Determine the (x, y) coordinate at the center of the cell enclosing the given text.  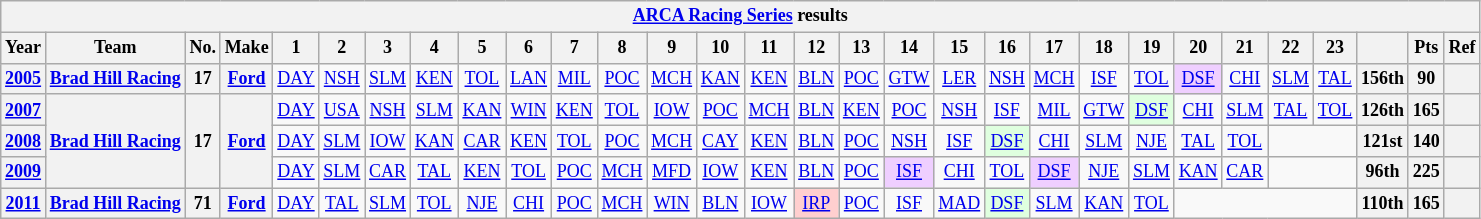
140 (1426, 140)
Ref (1462, 48)
90 (1426, 78)
Pts (1426, 48)
71 (202, 204)
9 (672, 48)
19 (1152, 48)
18 (1104, 48)
11 (769, 48)
3 (388, 48)
12 (816, 48)
15 (960, 48)
2007 (24, 110)
LAN (529, 78)
LER (960, 78)
8 (622, 48)
110th (1383, 204)
2008 (24, 140)
23 (1334, 48)
6 (529, 48)
No. (202, 48)
IRP (816, 204)
16 (1008, 48)
1 (296, 48)
4 (434, 48)
MAD (960, 204)
USA (342, 110)
ARCA Racing Series results (740, 16)
CAY (720, 140)
156th (1383, 78)
2 (342, 48)
2005 (24, 78)
20 (1198, 48)
13 (861, 48)
121st (1383, 140)
22 (1291, 48)
Make (246, 48)
225 (1426, 172)
5 (482, 48)
96th (1383, 172)
126th (1383, 110)
21 (1245, 48)
MFD (672, 172)
10 (720, 48)
14 (909, 48)
Team (115, 48)
7 (574, 48)
2011 (24, 204)
Year (24, 48)
2009 (24, 172)
